Search for the cell housing the specified text and yield its (x, y) center coordinate. 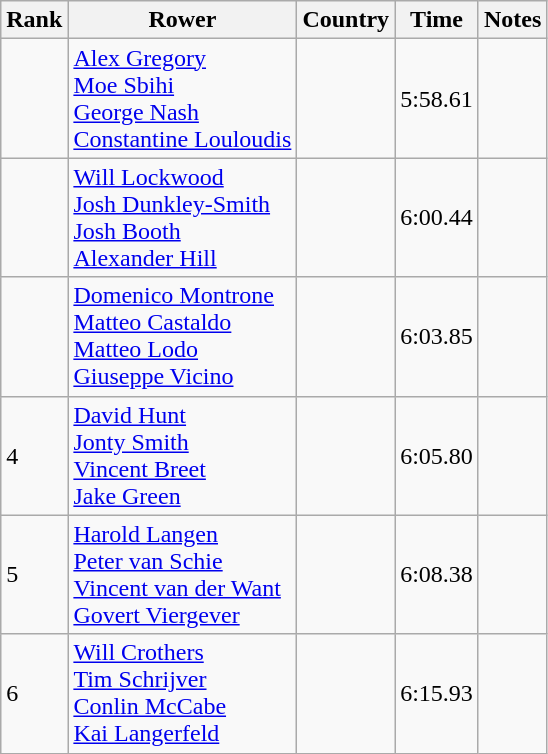
5:58.61 (437, 98)
6:15.93 (437, 694)
Rank (34, 20)
Country (346, 20)
Domenico MontroneMatteo CastaldoMatteo LodoGiuseppe Vicino (182, 336)
6:00.44 (437, 218)
David HuntJonty SmithVincent BreetJake Green (182, 456)
4 (34, 456)
Harold LangenPeter van SchieVincent van der WantGovert Viergever (182, 574)
Will LockwoodJosh Dunkley-SmithJosh BoothAlexander Hill (182, 218)
Will CrothersTim SchrijverConlin McCabeKai Langerfeld (182, 694)
Time (437, 20)
Notes (512, 20)
6:05.80 (437, 456)
5 (34, 574)
6 (34, 694)
Rower (182, 20)
Alex GregoryMoe SbihiGeorge NashConstantine Louloudis (182, 98)
6:03.85 (437, 336)
6:08.38 (437, 574)
